Provide the [x, y] coordinate of the cell's center where the given text is located.  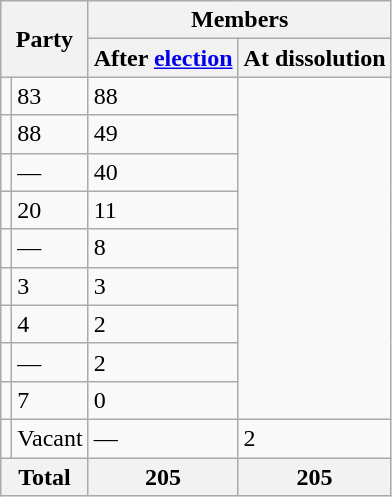
49 [163, 134]
At dissolution [314, 58]
40 [163, 172]
83 [50, 96]
8 [163, 248]
Members [240, 20]
20 [50, 210]
Vacant [50, 438]
Total [44, 477]
After election [163, 58]
Party [44, 39]
11 [163, 210]
0 [163, 400]
7 [50, 400]
4 [50, 324]
